Identify which cell holds the provided text, then report its [X, Y] central coordinate. 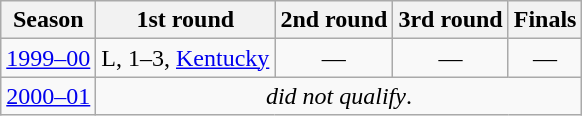
1999–00 [48, 58]
2nd round [334, 20]
3rd round [450, 20]
did not qualify. [339, 96]
1st round [186, 20]
Finals [545, 20]
L, 1–3, Kentucky [186, 58]
Season [48, 20]
2000–01 [48, 96]
